Scan for the cell matching the given text and deliver its [X, Y] coordinate at center. 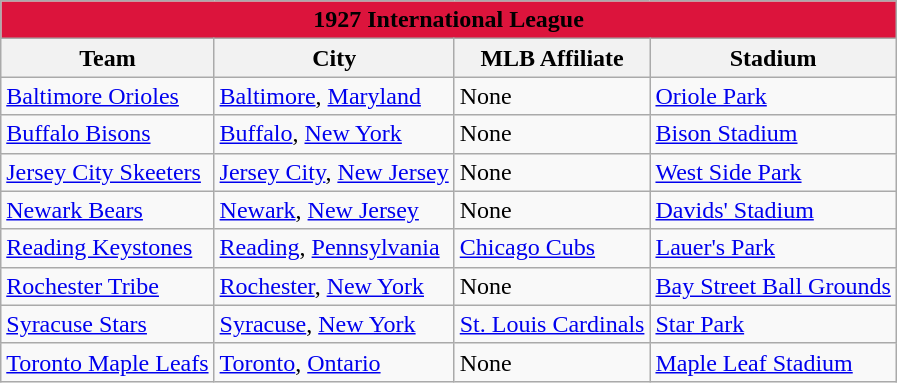
Oriole Park [773, 96]
Chicago Cubs [552, 248]
Stadium [773, 58]
St. Louis Cardinals [552, 324]
Reading, Pennsylvania [334, 248]
Newark Bears [108, 210]
1927 International League [449, 20]
Maple Leaf Stadium [773, 362]
Syracuse, New York [334, 324]
Jersey City, New Jersey [334, 172]
Rochester, New York [334, 286]
Buffalo Bisons [108, 134]
Lauer's Park [773, 248]
Toronto Maple Leafs [108, 362]
Jersey City Skeeters [108, 172]
Rochester Tribe [108, 286]
Davids' Stadium [773, 210]
Buffalo, New York [334, 134]
Reading Keystones [108, 248]
Baltimore Orioles [108, 96]
Team [108, 58]
Syracuse Stars [108, 324]
Baltimore, Maryland [334, 96]
City [334, 58]
Star Park [773, 324]
Bison Stadium [773, 134]
West Side Park [773, 172]
Toronto, Ontario [334, 362]
MLB Affiliate [552, 58]
Bay Street Ball Grounds [773, 286]
Newark, New Jersey [334, 210]
